Determine the (x, y) coordinate at the center of the cell enclosing the given text.  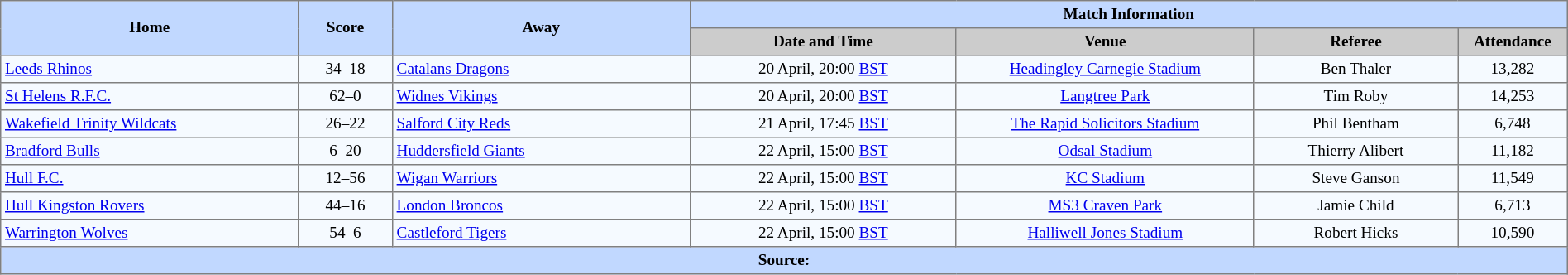
Bradford Bulls (150, 151)
Robert Hicks (1355, 234)
Venue (1105, 41)
13,282 (1513, 70)
KC Stadium (1105, 179)
Castleford Tigers (541, 234)
Phil Bentham (1355, 124)
Hull F.C. (150, 179)
Ben Thaler (1355, 70)
6,713 (1513, 205)
St Helens R.F.C. (150, 96)
10,590 (1513, 234)
Wakefield Trinity Wildcats (150, 124)
54–6 (346, 234)
6–20 (346, 151)
London Broncos (541, 205)
Thierry Alibert (1355, 151)
11,182 (1513, 151)
62–0 (346, 96)
6,748 (1513, 124)
Steve Ganson (1355, 179)
12–56 (346, 179)
Salford City Reds (541, 124)
Date and Time (823, 41)
Tim Roby (1355, 96)
34–18 (346, 70)
Attendance (1513, 41)
Widnes Vikings (541, 96)
26–22 (346, 124)
Leeds Rhinos (150, 70)
21 April, 17:45 BST (823, 124)
14,253 (1513, 96)
Home (150, 28)
Warrington Wolves (150, 234)
Score (346, 28)
Huddersfield Giants (541, 151)
11,549 (1513, 179)
The Rapid Solicitors Stadium (1105, 124)
MS3 Craven Park (1105, 205)
Source: (784, 260)
Odsal Stadium (1105, 151)
Away (541, 28)
Halliwell Jones Stadium (1105, 234)
Referee (1355, 41)
Wigan Warriors (541, 179)
Headingley Carnegie Stadium (1105, 70)
Hull Kingston Rovers (150, 205)
Jamie Child (1355, 205)
Langtree Park (1105, 96)
Match Information (1128, 15)
Catalans Dragons (541, 70)
44–16 (346, 205)
